Detect which cell encompasses the target text, then output its [X, Y] center coordinate. 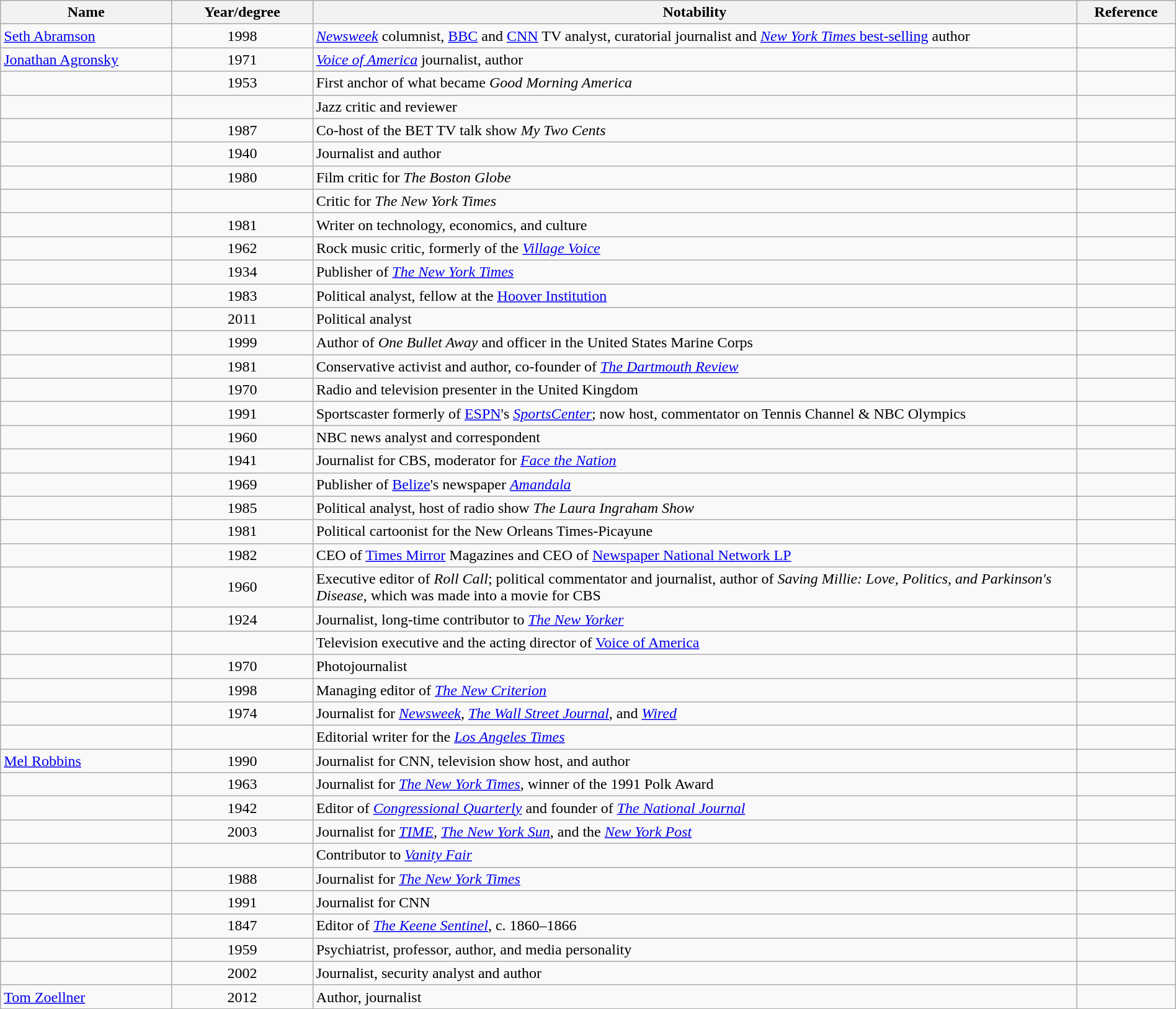
Political cartoonist for the New Orleans Times-Picayune [695, 531]
Contributor to Vanity Fair [695, 855]
1959 [242, 949]
Conservative activist and author, co-founder of The Dartmouth Review [695, 367]
Jonathan Agronsky [86, 60]
1953 [242, 83]
NBC news analyst and correspondent [695, 437]
1987 [242, 130]
1982 [242, 555]
1969 [242, 484]
Author of One Bullet Away and officer in the United States Marine Corps [695, 343]
2003 [242, 832]
Notability [695, 12]
First anchor of what became Good Morning America [695, 83]
Film critic for The Boston Globe [695, 177]
Publisher of The New York Times [695, 272]
2002 [242, 973]
1999 [242, 343]
CEO of Times Mirror Magazines and CEO of Newspaper National Network LP [695, 555]
Journalist for The New York Times, winner of the 1991 Polk Award [695, 785]
Editor of The Keene Sentinel, c. 1860–1866 [695, 926]
Political analyst [695, 319]
1942 [242, 808]
Journalist for CNN, television show host, and author [695, 761]
Newsweek columnist, BBC and CNN TV analyst, curatorial journalist and New York Times best-selling author [695, 36]
Year/degree [242, 12]
Mel Robbins [86, 761]
Name [86, 12]
Journalist and author [695, 154]
1924 [242, 619]
1847 [242, 926]
1988 [242, 879]
Journalist for CBS, moderator for Face the Nation [695, 461]
Rock music critic, formerly of the Village Voice [695, 248]
1990 [242, 761]
Publisher of Belize's newspaper Amandala [695, 484]
Sportscaster formerly of ESPN's SportsCenter; now host, commentator on Tennis Channel & NBC Olympics [695, 414]
Journalist, long-time contributor to The New Yorker [695, 619]
2012 [242, 997]
Journalist for The New York Times [695, 879]
Voice of America journalist, author [695, 60]
Political analyst, fellow at the Hoover Institution [695, 296]
Reference [1126, 12]
1941 [242, 461]
1980 [242, 177]
Seth Abramson [86, 36]
Editorial writer for the Los Angeles Times [695, 737]
Photojournalist [695, 666]
Journalist for Newsweek, The Wall Street Journal, and Wired [695, 714]
1934 [242, 272]
2011 [242, 319]
Psychiatrist, professor, author, and media personality [695, 949]
1963 [242, 785]
1962 [242, 248]
Journalist for CNN [695, 902]
Author, journalist [695, 997]
Editor of Congressional Quarterly and founder of The National Journal [695, 808]
1971 [242, 60]
Journalist for TIME, The New York Sun, and the New York Post [695, 832]
1983 [242, 296]
Jazz critic and reviewer [695, 107]
Critic for The New York Times [695, 201]
Writer on technology, economics, and culture [695, 224]
Journalist, security analyst and author [695, 973]
Television executive and the acting director of Voice of America [695, 642]
1974 [242, 714]
Political analyst, host of radio show The Laura Ingraham Show [695, 508]
Radio and television presenter in the United Kingdom [695, 390]
Co-host of the BET TV talk show My Two Cents [695, 130]
Tom Zoellner [86, 997]
Managing editor of The New Criterion [695, 690]
1940 [242, 154]
1985 [242, 508]
